Determine the (X, Y) coordinate at the center of the cell enclosing the given text.  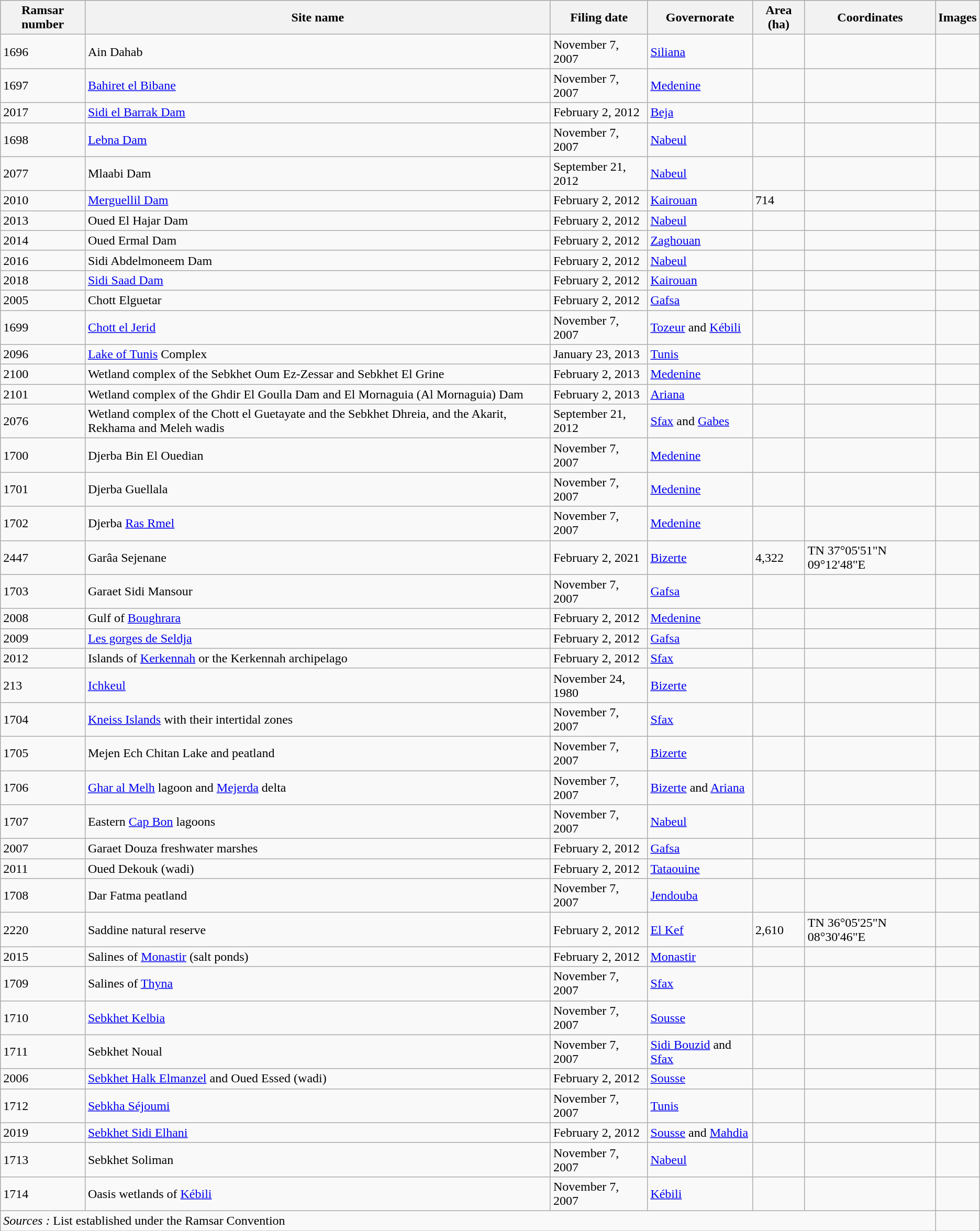
Sidi Saad Dam (317, 280)
Islands of Kerkennah or the Kerkennah archipelago (317, 658)
Wetland complex of the Chott el Guetayate and the Sebkhet Dhreia, and the Akarit, Rekhama and Meleh wadis (317, 421)
Sebkhet Sidi Elhani (317, 1133)
4,322 (778, 557)
Ain Dahab (317, 51)
Governorate (700, 18)
Lebna Dam (317, 139)
Sources : List established under the Ramsar Convention (468, 1221)
Salines of Thyna (317, 983)
Gulf of Boughrara (317, 618)
2077 (43, 174)
Sebkhet Kelbia (317, 1018)
Garâa Sejenane (317, 557)
Ghar al Melh lagoon and Mejerda delta (317, 788)
2076 (43, 421)
1714 (43, 1194)
Sidi Abdelmoneem Dam (317, 260)
Monastir (700, 957)
2017 (43, 113)
2220 (43, 930)
2009 (43, 638)
Sebkhet Noual (317, 1051)
Images (957, 18)
1697 (43, 86)
Salines of Monastir (salt ponds) (317, 957)
2,610 (778, 930)
Garaet Douza freshwater marshes (317, 849)
Djerba Bin El Ouedian (317, 456)
2013 (43, 220)
2011 (43, 869)
El Kef (700, 930)
Filing date (599, 18)
Coordinates (870, 18)
Bahiret el Bibane (317, 86)
2010 (43, 201)
Tataouine (700, 869)
1698 (43, 139)
Oued Ermal Dam (317, 240)
2006 (43, 1079)
November 24, 1980 (599, 685)
Les gorges de Seldja (317, 638)
1704 (43, 719)
2096 (43, 354)
1701 (43, 489)
1707 (43, 822)
2007 (43, 849)
2015 (43, 957)
2014 (43, 240)
TN 36°05'25"N 08°30'46"E (870, 930)
Area (ha) (778, 18)
1709 (43, 983)
January 23, 2013 (599, 354)
2100 (43, 374)
714 (778, 201)
Sidi el Barrak Dam (317, 113)
Sebkhet Halk Elmanzel and Oued Essed (wadi) (317, 1079)
1696 (43, 51)
Site name (317, 18)
Wetland complex of the Ghdir El Goulla Dam and El Mornaguia (Al Mornaguia) Dam (317, 394)
Tozeur and Kébili (700, 327)
Ariana (700, 394)
Bizerte and Ariana (700, 788)
2008 (43, 618)
Sebkha Séjoumi (317, 1106)
2012 (43, 658)
Ramsar number (43, 18)
Chott Elguetar (317, 300)
Mlaabi Dam (317, 174)
1710 (43, 1018)
Wetland complex of the Sebkhet Oum Ez-Zessar and Sebkhet El Grine (317, 374)
Djerba Guellala (317, 489)
Djerba Ras Rmel (317, 524)
1712 (43, 1106)
Sfax and Gabes (700, 421)
TN 37°05'51"N 09°12'48"E (870, 557)
2018 (43, 280)
Jendouba (700, 895)
Oasis wetlands of Kébili (317, 1194)
Garaet Sidi Mansour (317, 592)
Oued El Hajar Dam (317, 220)
2005 (43, 300)
February 2, 2021 (599, 557)
1699 (43, 327)
Kébili (700, 1194)
2019 (43, 1133)
1703 (43, 592)
Sousse and Mahdia (700, 1133)
1702 (43, 524)
1711 (43, 1051)
Ichkeul (317, 685)
Sidi Bouzid and Sfax (700, 1051)
1705 (43, 753)
1708 (43, 895)
Kneiss Islands with their intertidal zones (317, 719)
2016 (43, 260)
Beja (700, 113)
Zaghouan (700, 240)
1706 (43, 788)
Siliana (700, 51)
Saddine natural reserve (317, 930)
2447 (43, 557)
1700 (43, 456)
Oued Dekouk (wadi) (317, 869)
213 (43, 685)
Dar Fatma peatland (317, 895)
Merguellil Dam (317, 201)
Lake of Tunis Complex (317, 354)
Sebkhet Soliman (317, 1159)
2101 (43, 394)
1713 (43, 1159)
Mejen Ech Chitan Lake and peatland (317, 753)
Chott el Jerid (317, 327)
Eastern Cap Bon lagoons (317, 822)
